Extract the (x, y) coordinate from the center of the cell holding the provided text.  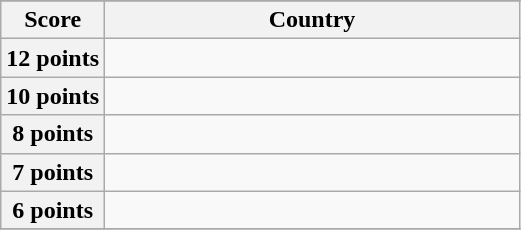
Country (312, 20)
6 points (53, 210)
12 points (53, 58)
8 points (53, 134)
10 points (53, 96)
Score (53, 20)
7 points (53, 172)
